Return the [x, y] coordinate for the center point of the cell that contains the specified text.  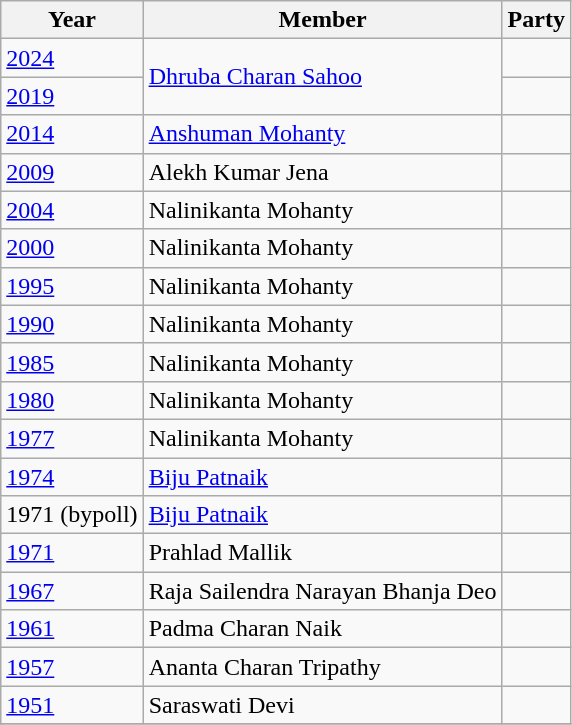
1951 [72, 705]
1995 [72, 286]
1967 [72, 591]
2009 [72, 172]
1977 [72, 438]
Padma Charan Naik [322, 629]
2014 [72, 134]
Raja Sailendra Narayan Bhanja Deo [322, 591]
1961 [72, 629]
1985 [72, 362]
1971 [72, 553]
2004 [72, 210]
Anshuman Mohanty [322, 134]
Alekh Kumar Jena [322, 172]
2019 [72, 96]
2024 [72, 58]
Saraswati Devi [322, 705]
Ananta Charan Tripathy [322, 667]
1980 [72, 400]
Year [72, 20]
Prahlad Mallik [322, 553]
1974 [72, 477]
1971 (bypoll) [72, 515]
1957 [72, 667]
Dhruba Charan Sahoo [322, 77]
2000 [72, 248]
1990 [72, 324]
Party [536, 20]
Member [322, 20]
